Return the [X, Y] coordinate for the center point of the cell that contains the specified text.  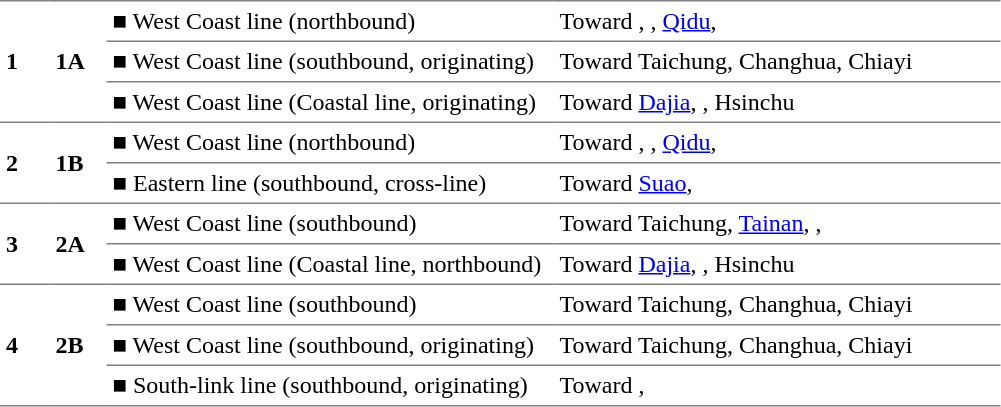
4 [25, 346]
■ West Coast line (Coastal line, northbound) [330, 264]
Toward , [778, 386]
2B [78, 346]
■ West Coast line (Coastal line, originating) [330, 102]
1A [78, 62]
2A [78, 244]
■ Eastern line (southbound, cross-line) [330, 184]
3 [25, 244]
Toward Suao, [778, 184]
1 [25, 62]
Toward Taichung, Tainan, , [778, 224]
■ South-link line (southbound, originating) [330, 386]
2 [25, 164]
1B [78, 164]
